Determine the (X, Y) coordinate at the center of the cell enclosing the given text.  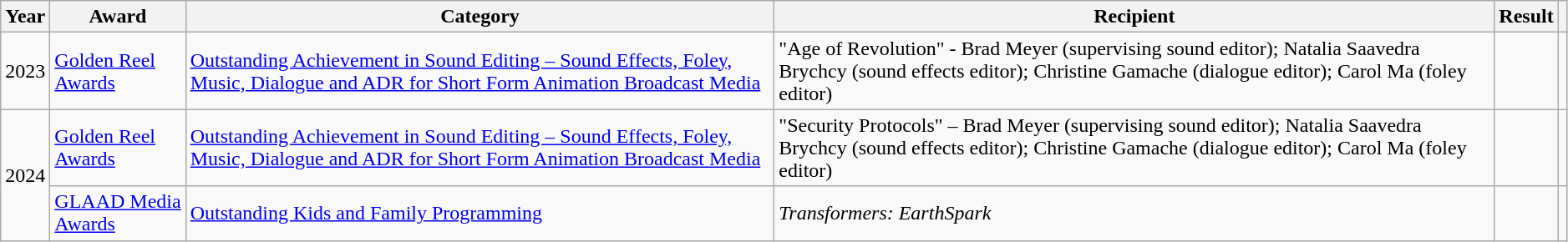
Award (118, 17)
Recipient (1134, 17)
Transformers: EarthSpark (1134, 214)
2024 (25, 175)
2023 (25, 71)
GLAAD Media Awards (118, 214)
Result (1526, 17)
Outstanding Kids and Family Programming (480, 214)
Category (480, 17)
Year (25, 17)
